Capture the cell that displays the provided text and extract its (X, Y) central coordinate. 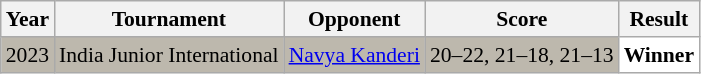
Score (522, 19)
Year (28, 19)
Opponent (354, 19)
20–22, 21–18, 21–13 (522, 55)
Winner (660, 55)
Tournament (169, 19)
India Junior International (169, 55)
Result (660, 19)
2023 (28, 55)
Navya Kanderi (354, 55)
